Output the (x, y) coordinate of the center of the cell containing the given text.  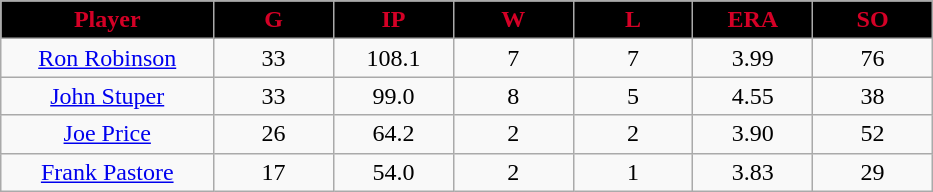
26 (274, 134)
1 (633, 172)
G (274, 20)
4.55 (753, 96)
Ron Robinson (108, 58)
3.99 (753, 58)
52 (873, 134)
76 (873, 58)
L (633, 20)
IP (393, 20)
29 (873, 172)
Frank Pastore (108, 172)
ERA (753, 20)
Joe Price (108, 134)
3.90 (753, 134)
SO (873, 20)
38 (873, 96)
W (513, 20)
John Stuper (108, 96)
64.2 (393, 134)
Player (108, 20)
8 (513, 96)
99.0 (393, 96)
17 (274, 172)
3.83 (753, 172)
5 (633, 96)
108.1 (393, 58)
54.0 (393, 172)
